Find where the given text appears and provide that cell's center as [X, Y] coordinate. 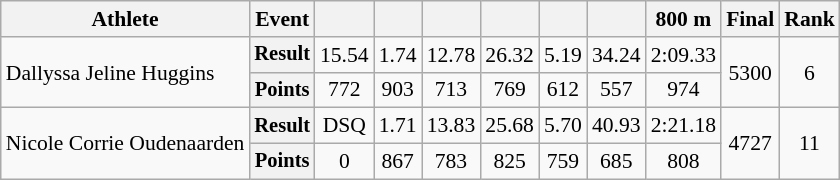
26.32 [510, 55]
685 [616, 162]
5.70 [563, 126]
4727 [750, 144]
Event [282, 19]
12.78 [452, 55]
2:09.33 [684, 55]
5.19 [563, 55]
800 m [684, 19]
DSQ [344, 126]
612 [563, 90]
713 [452, 90]
903 [398, 90]
1.74 [398, 55]
1.71 [398, 126]
769 [510, 90]
867 [398, 162]
Rank [810, 19]
825 [510, 162]
13.83 [452, 126]
40.93 [616, 126]
783 [452, 162]
11 [810, 144]
Dallyssa Jeline Huggins [126, 72]
0 [344, 162]
772 [344, 90]
25.68 [510, 126]
808 [684, 162]
5300 [750, 72]
6 [810, 72]
557 [616, 90]
759 [563, 162]
974 [684, 90]
34.24 [616, 55]
Nicole Corrie Oudenaarden [126, 144]
Final [750, 19]
2:21.18 [684, 126]
Athlete [126, 19]
15.54 [344, 55]
